Capture the cell that displays the provided text and extract its [x, y] central coordinate. 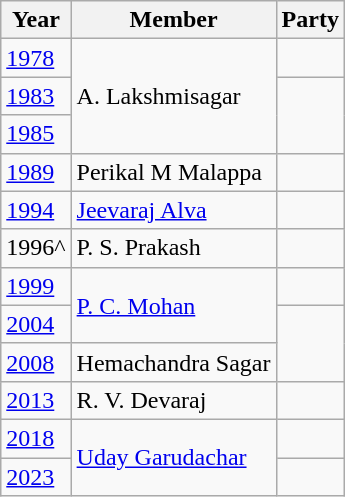
2018 [36, 438]
R. V. Devaraj [174, 400]
Jeevaraj Alva [174, 210]
Uday Garudachar [174, 457]
1996^ [36, 248]
Year [36, 20]
2023 [36, 477]
1983 [36, 96]
P. C. Mohan [174, 305]
Member [174, 20]
P. S. Prakash [174, 248]
A. Lakshmisagar [174, 96]
1978 [36, 58]
Hemachandra Sagar [174, 362]
2008 [36, 362]
2013 [36, 400]
1989 [36, 172]
1985 [36, 134]
Perikal M Malappa [174, 172]
Party [310, 20]
2004 [36, 324]
1999 [36, 286]
1994 [36, 210]
